Locate the cell with the specified text and output its [x, y] center coordinate. 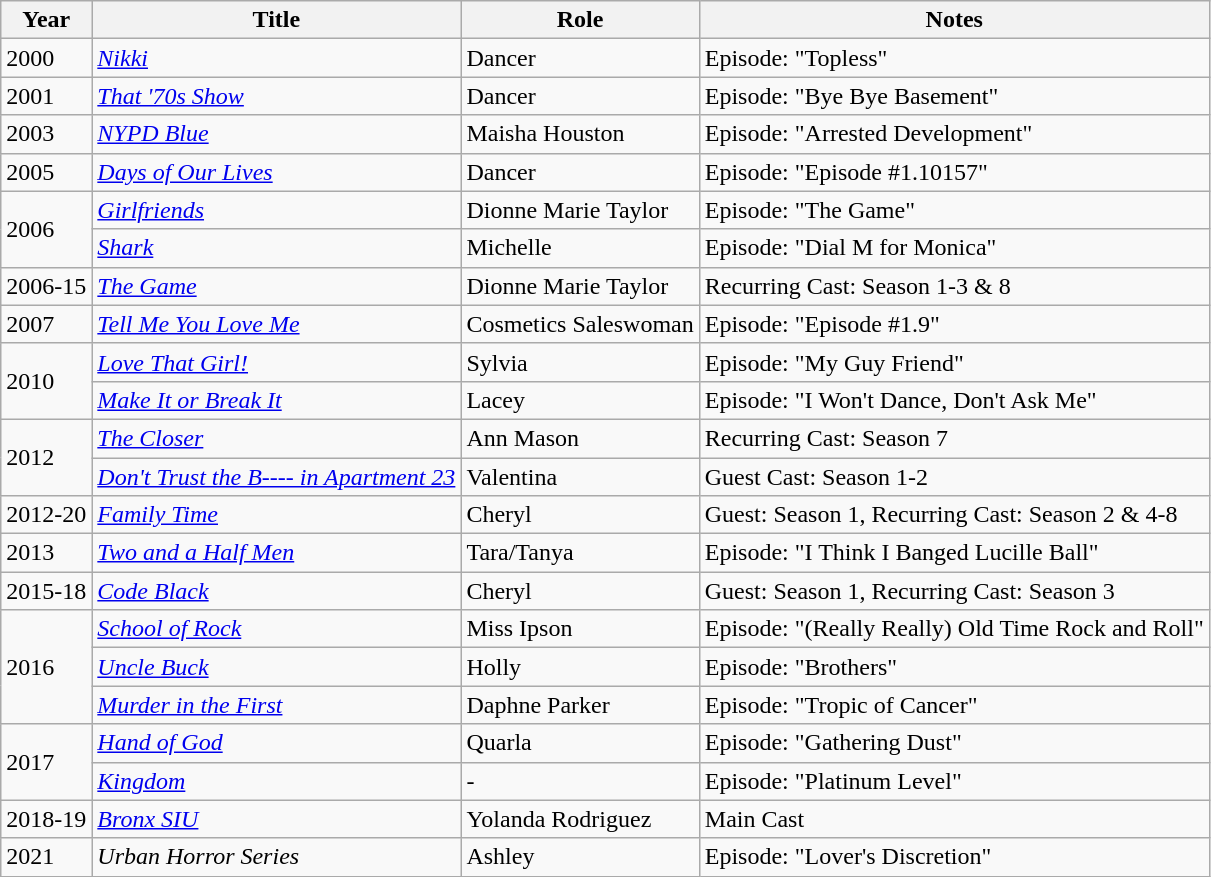
The Game [276, 286]
Episode: "(Really Really) Old Time Rock and Roll" [954, 629]
2015-18 [46, 591]
Two and a Half Men [276, 553]
The Closer [276, 438]
Guest Cast: Season 1-2 [954, 477]
2016 [46, 667]
Role [580, 20]
Daphne Parker [580, 705]
Title [276, 20]
Episode: "Lover's Discretion" [954, 857]
Don't Trust the B---- in Apartment 23 [276, 477]
2001 [46, 96]
Notes [954, 20]
Murder in the First [276, 705]
Episode: "My Guy Friend" [954, 362]
2006 [46, 229]
2012 [46, 457]
2012-20 [46, 515]
Episode: "Platinum Level" [954, 781]
Episode: "Arrested Development" [954, 134]
Episode: "I Think I Banged Lucille Ball" [954, 553]
Tell Me You Love Me [276, 324]
Ann Mason [580, 438]
Guest: Season 1, Recurring Cast: Season 2 & 4-8 [954, 515]
Episode: "Dial M for Monica" [954, 248]
Maisha Houston [580, 134]
Urban Horror Series [276, 857]
Hand of God [276, 743]
Main Cast [954, 819]
Episode: "Brothers" [954, 667]
Days of Our Lives [276, 172]
Recurring Cast: Season 1-3 & 8 [954, 286]
2021 [46, 857]
Yolanda Rodriguez [580, 819]
2006-15 [46, 286]
2000 [46, 58]
Make It or Break It [276, 400]
Michelle [580, 248]
Bronx SIU [276, 819]
Episode: "Episode #1.9" [954, 324]
Lacey [580, 400]
Love That Girl! [276, 362]
2010 [46, 381]
Year [46, 20]
Shark [276, 248]
Girlfriends [276, 210]
Kingdom [276, 781]
Family Time [276, 515]
Holly [580, 667]
Miss Ipson [580, 629]
Episode: "Tropic of Cancer" [954, 705]
Guest: Season 1, Recurring Cast: Season 3 [954, 591]
2003 [46, 134]
Ashley [580, 857]
School of Rock [276, 629]
Uncle Buck [276, 667]
Episode: "Gathering Dust" [954, 743]
Cosmetics Saleswoman [580, 324]
Episode: "I Won't Dance, Don't Ask Me" [954, 400]
- [580, 781]
2017 [46, 762]
Tara/Tanya [580, 553]
NYPD Blue [276, 134]
Nikki [276, 58]
Valentina [580, 477]
Recurring Cast: Season 7 [954, 438]
Episode: "Bye Bye Basement" [954, 96]
2005 [46, 172]
Episode: "The Game" [954, 210]
Episode: "Topless" [954, 58]
Sylvia [580, 362]
2018-19 [46, 819]
2013 [46, 553]
Code Black [276, 591]
That '70s Show [276, 96]
Quarla [580, 743]
Episode: "Episode #1.10157" [954, 172]
2007 [46, 324]
